From the cell containing the given text, extract its center point as [x, y] coordinate. 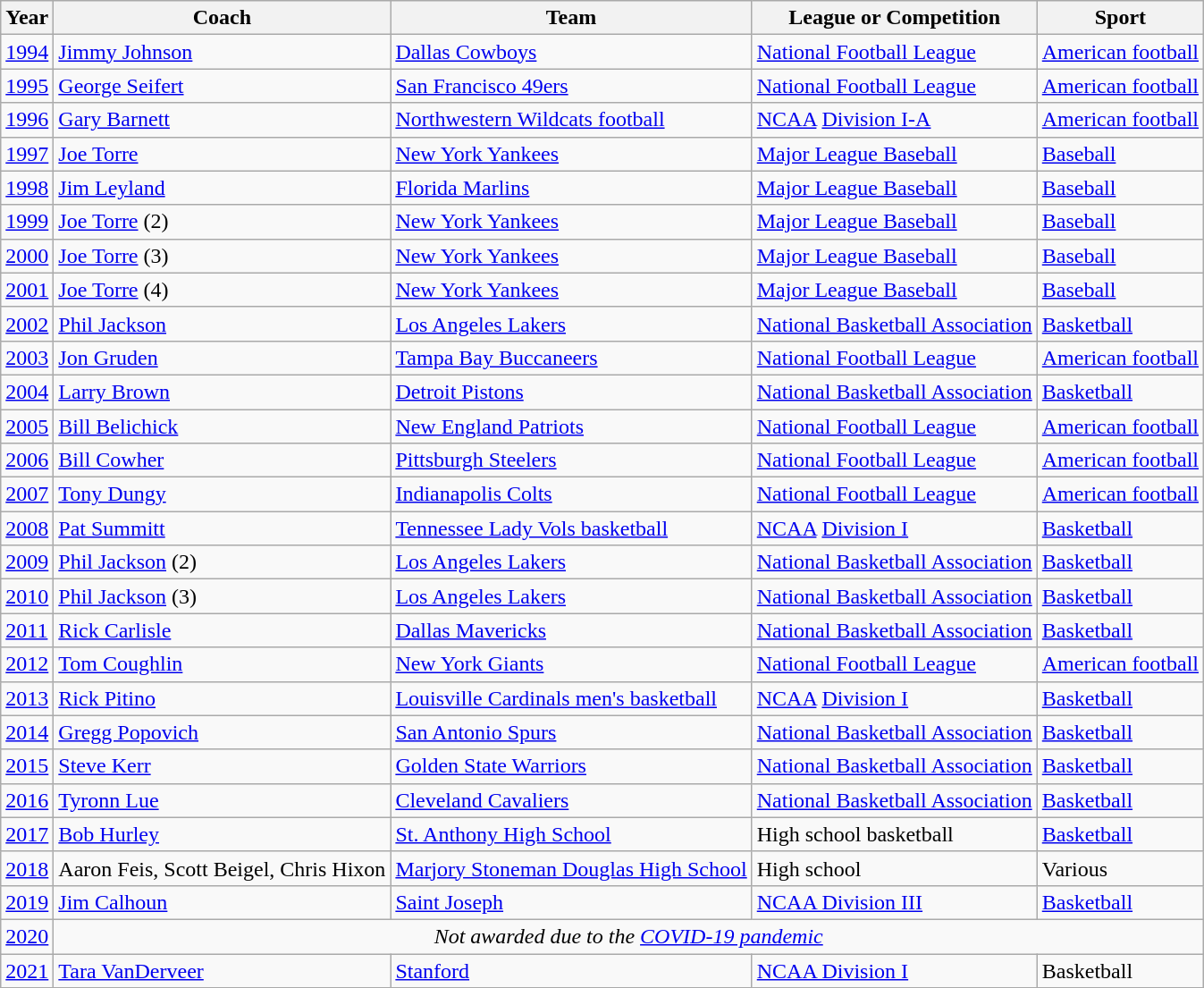
1996 [27, 120]
2007 [27, 494]
2020 [27, 936]
Cleveland Cavaliers [571, 800]
Pat Summitt [222, 528]
Northwestern Wildcats football [571, 120]
Bill Cowher [222, 460]
Steve Kerr [222, 766]
Team [571, 18]
2003 [27, 358]
2009 [27, 562]
Tom Coughlin [222, 664]
Dallas Cowboys [571, 52]
New York Giants [571, 664]
San Antonio Spurs [571, 732]
Various [1120, 868]
1997 [27, 154]
2021 [27, 970]
Gary Barnett [222, 120]
1999 [27, 222]
Tyronn Lue [222, 800]
NCAA Division I-A [894, 120]
Aaron Feis, Scott Beigel, Chris Hixon [222, 868]
2018 [27, 868]
Year [27, 18]
Jim Leyland [222, 188]
New England Patriots [571, 426]
Tara VanDerveer [222, 970]
Tony Dungy [222, 494]
2004 [27, 392]
2008 [27, 528]
Not awarded due to the COVID-19 pandemic [629, 936]
Florida Marlins [571, 188]
Phil Jackson (3) [222, 596]
Marjory Stoneman Douglas High School [571, 868]
Joe Torre (3) [222, 256]
Dallas Mavericks [571, 630]
1998 [27, 188]
Tampa Bay Buccaneers [571, 358]
High school [894, 868]
Detroit Pistons [571, 392]
Bill Belichick [222, 426]
2019 [27, 902]
2001 [27, 290]
Coach [222, 18]
Joe Torre (4) [222, 290]
Phil Jackson (2) [222, 562]
2002 [27, 324]
2010 [27, 596]
Rick Pitino [222, 698]
Tennessee Lady Vols basketball [571, 528]
2013 [27, 698]
2012 [27, 664]
League or Competition [894, 18]
Saint Joseph [571, 902]
Gregg Popovich [222, 732]
Bob Hurley [222, 834]
Joe Torre (2) [222, 222]
Larry Brown [222, 392]
George Seifert [222, 86]
2017 [27, 834]
San Francisco 49ers [571, 86]
Joe Torre [222, 154]
Rick Carlisle [222, 630]
2016 [27, 800]
Indianapolis Colts [571, 494]
Sport [1120, 18]
Jimmy Johnson [222, 52]
2011 [27, 630]
2005 [27, 426]
Phil Jackson [222, 324]
Louisville Cardinals men's basketball [571, 698]
2014 [27, 732]
Stanford [571, 970]
2006 [27, 460]
1994 [27, 52]
St. Anthony High School [571, 834]
High school basketball [894, 834]
Jim Calhoun [222, 902]
2000 [27, 256]
Golden State Warriors [571, 766]
2015 [27, 766]
NCAA Division III [894, 902]
Pittsburgh Steelers [571, 460]
1995 [27, 86]
Jon Gruden [222, 358]
